Pinpoint the cell where the given text exists, returning its [x, y] midpoint coordinate. 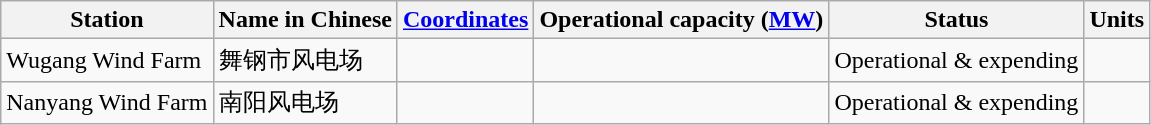
舞钢市风电场 [305, 60]
Station [107, 20]
Operational capacity (MW) [682, 20]
Status [956, 20]
Wugang Wind Farm [107, 60]
南阳风电场 [305, 102]
Nanyang Wind Farm [107, 102]
Units [1117, 20]
Name in Chinese [305, 20]
Coordinates [465, 20]
